Return [X, Y] of the center of cell containing provided text 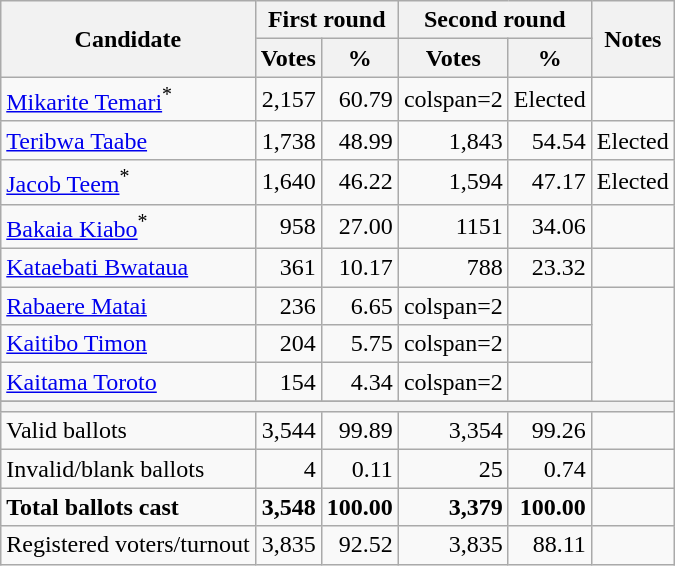
958 [288, 226]
47.17 [550, 182]
Kataebati Bwataua [128, 268]
25 [453, 469]
Candidate [128, 39]
60.79 [360, 100]
Registered voters/turnout [128, 545]
1,738 [288, 140]
204 [288, 344]
99.26 [550, 431]
1,640 [288, 182]
0.11 [360, 469]
10.17 [360, 268]
Mikarite Temari* [128, 100]
Teribwa Taabe [128, 140]
361 [288, 268]
2,157 [288, 100]
1,843 [453, 140]
154 [288, 382]
88.11 [550, 545]
4.34 [360, 382]
Kaitama Toroto [128, 382]
3,544 [288, 431]
Rabaere Matai [128, 306]
3,354 [453, 431]
236 [288, 306]
48.99 [360, 140]
6.65 [360, 306]
3,548 [288, 507]
Invalid/blank ballots [128, 469]
54.54 [550, 140]
Kaitibo Timon [128, 344]
Bakaia Kiabo* [128, 226]
1151 [453, 226]
23.32 [550, 268]
Valid ballots [128, 431]
First round [326, 20]
3,379 [453, 507]
99.89 [360, 431]
788 [453, 268]
92.52 [360, 545]
Total ballots cast [128, 507]
4 [288, 469]
5.75 [360, 344]
27.00 [360, 226]
0.74 [550, 469]
Notes [632, 39]
Second round [494, 20]
34.06 [550, 226]
Jacob Teem* [128, 182]
46.22 [360, 182]
1,594 [453, 182]
